Return (X, Y) of the center of cell containing provided text 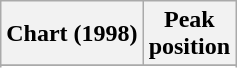
Peakposition (189, 34)
Chart (1998) (72, 34)
